From the cell containing the given text, extract its center point as (x, y) coordinate. 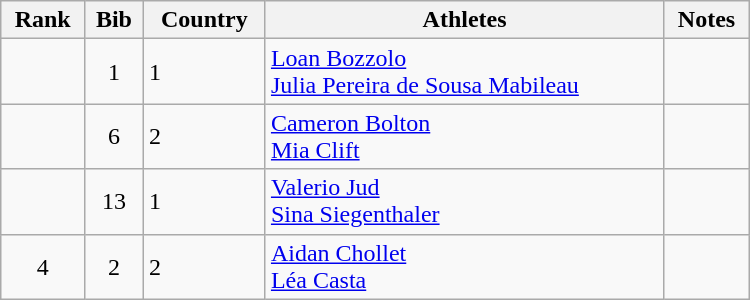
Notes (706, 20)
Rank (43, 20)
Bib (114, 20)
4 (43, 266)
Cameron BoltonMia Clift (464, 136)
Country (204, 20)
Athletes (464, 20)
Valerio JudSina Siegenthaler (464, 202)
Loan BozzoloJulia Pereira de Sousa Mabileau (464, 72)
Aidan CholletLéa Casta (464, 266)
13 (114, 202)
6 (114, 136)
